Return the (x, y) coordinate for the center point of the cell that contains the specified text.  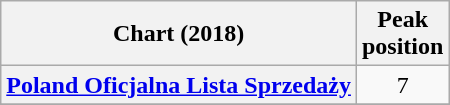
Peakposition (402, 34)
7 (402, 85)
Chart (2018) (179, 34)
Poland Oficjalna Lista Sprzedaży (179, 85)
